For the text-containing cell, return its midpoint in [x, y] coordinate format. 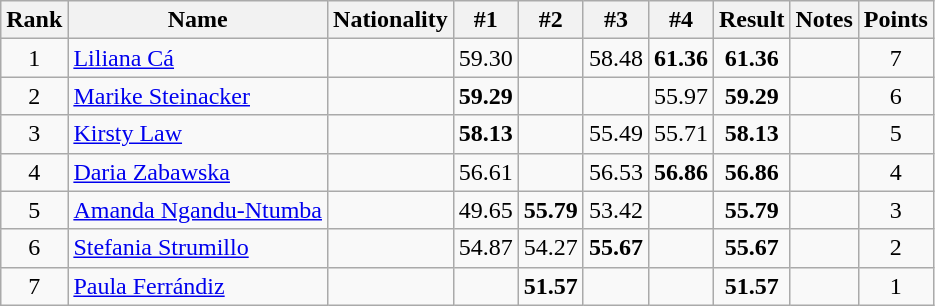
Kirsty Law [198, 134]
Paula Ferrándiz [198, 286]
Marike Steinacker [198, 96]
53.42 [616, 210]
#2 [550, 20]
59.30 [486, 58]
Stefania Strumillo [198, 248]
Amanda Ngandu-Ntumba [198, 210]
56.61 [486, 172]
#4 [680, 20]
58.48 [616, 58]
Daria Zabawska [198, 172]
#3 [616, 20]
54.27 [550, 248]
Notes [824, 20]
49.65 [486, 210]
55.71 [680, 134]
Nationality [391, 20]
Points [896, 20]
#1 [486, 20]
55.49 [616, 134]
Name [198, 20]
Liliana Cá [198, 58]
Rank [34, 20]
Result [752, 20]
54.87 [486, 248]
55.97 [680, 96]
56.53 [616, 172]
